Scan for the cell matching the given text and deliver its (X, Y) coordinate at center. 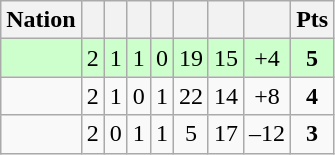
3 (312, 134)
19 (190, 58)
15 (226, 58)
22 (190, 96)
–12 (268, 134)
Pts (312, 20)
+4 (268, 58)
Nation (41, 20)
4 (312, 96)
+8 (268, 96)
17 (226, 134)
14 (226, 96)
